Provide the (x, y) coordinate of the cell's center where the given text is located.  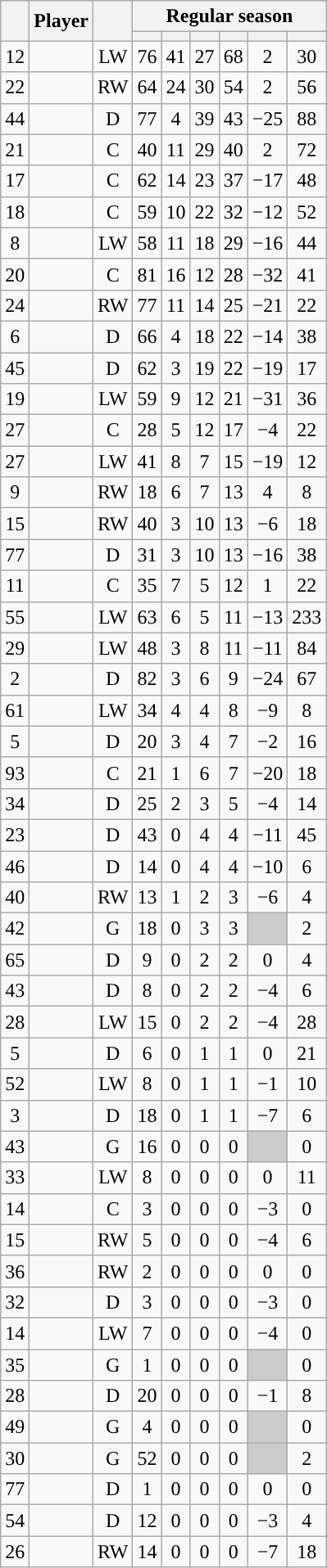
−24 (267, 679)
82 (148, 679)
−9 (267, 710)
−20 (267, 773)
33 (15, 1178)
76 (148, 56)
26 (15, 1552)
49 (15, 1427)
68 (233, 56)
55 (15, 617)
−25 (267, 119)
−2 (267, 741)
−31 (267, 399)
233 (307, 617)
93 (15, 773)
−17 (267, 181)
66 (148, 336)
Regular season (229, 16)
63 (148, 617)
−12 (267, 212)
81 (148, 274)
46 (15, 867)
−14 (267, 336)
64 (148, 88)
72 (307, 150)
37 (233, 181)
−21 (267, 305)
61 (15, 710)
65 (15, 960)
39 (205, 119)
67 (307, 679)
−32 (267, 274)
42 (15, 929)
88 (307, 119)
31 (148, 555)
−10 (267, 867)
56 (307, 88)
58 (148, 243)
Player (61, 21)
−13 (267, 617)
84 (307, 648)
